Detect which cell encompasses the target text, then output its [x, y] center coordinate. 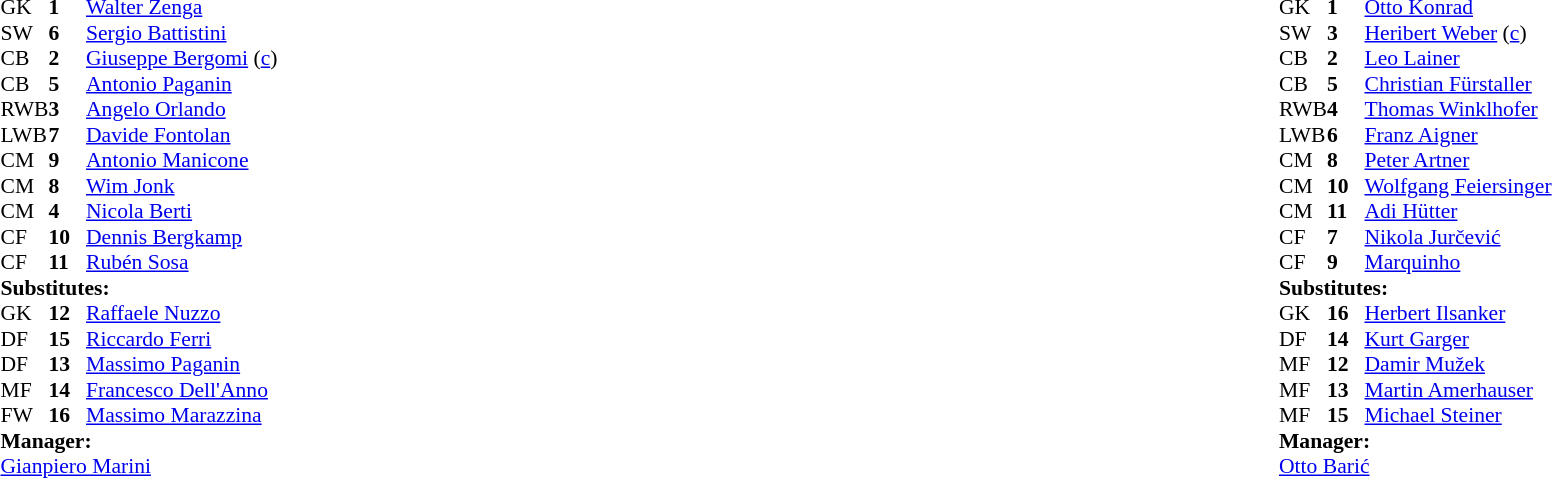
Raffaele Nuzzo [182, 313]
Christian Fürstaller [1458, 84]
Damir Mužek [1458, 365]
Peter Artner [1458, 161]
Angelo Orlando [182, 109]
Antonio Manicone [182, 161]
Francesco Dell'Anno [182, 390]
Herbert Ilsanker [1458, 313]
Giuseppe Bergomi (c) [182, 59]
Marquinho [1458, 263]
Franz Aigner [1458, 135]
Heribert Weber (c) [1458, 33]
Massimo Paganin [182, 365]
Kurt Garger [1458, 339]
Sergio Battistini [182, 33]
Nikola Jurčević [1458, 237]
Massimo Marazzina [182, 415]
Martin Amerhauser [1458, 390]
Wim Jonk [182, 186]
Adi Hütter [1458, 211]
Nicola Berti [182, 211]
FW [24, 415]
Thomas Winklhofer [1458, 109]
Wolfgang Feiersinger [1458, 186]
Rubén Sosa [182, 263]
Riccardo Ferri [182, 339]
Leo Lainer [1458, 59]
Antonio Paganin [182, 84]
Davide Fontolan [182, 135]
Dennis Bergkamp [182, 237]
Michael Steiner [1458, 415]
